Return [X, Y] of the center of cell containing provided text 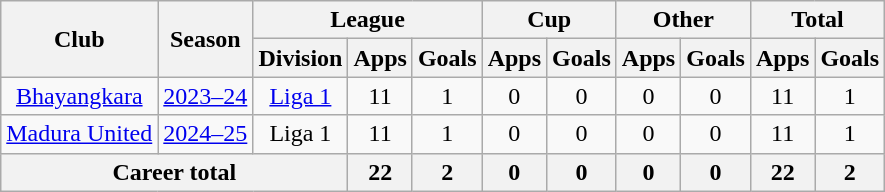
Madura United [80, 134]
Total [817, 20]
Other [683, 20]
Cup [549, 20]
2024–25 [206, 134]
Season [206, 39]
Bhayangkara [80, 96]
Club [80, 39]
2023–24 [206, 96]
Career total [174, 172]
Division [300, 58]
League [368, 20]
